Determine the [X, Y] coordinate at the center of the cell enclosing the given text.  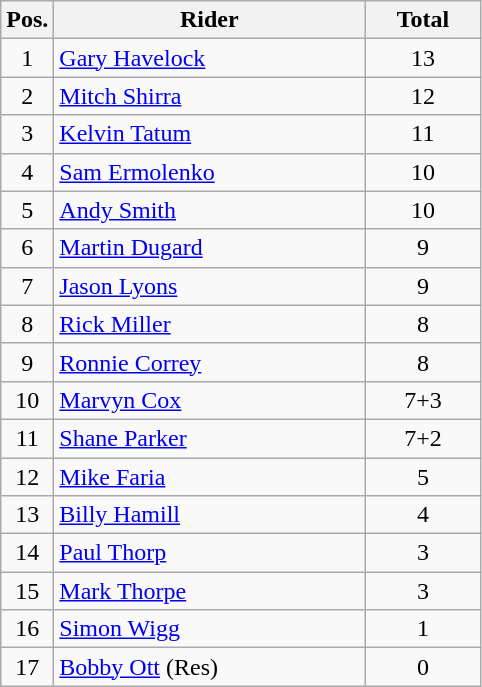
Shane Parker [210, 438]
Sam Ermolenko [210, 172]
17 [28, 667]
15 [28, 591]
Mike Faria [210, 477]
0 [423, 667]
7+3 [423, 400]
Bobby Ott (Res) [210, 667]
Mark Thorpe [210, 591]
Martin Dugard [210, 248]
16 [28, 629]
6 [28, 248]
Marvyn Cox [210, 400]
Mitch Shirra [210, 96]
Total [423, 20]
Andy Smith [210, 210]
7+2 [423, 438]
2 [28, 96]
Billy Hamill [210, 515]
Rick Miller [210, 324]
14 [28, 553]
Kelvin Tatum [210, 134]
Simon Wigg [210, 629]
Ronnie Correy [210, 362]
Pos. [28, 20]
7 [28, 286]
Rider [210, 20]
Paul Thorp [210, 553]
Jason Lyons [210, 286]
Gary Havelock [210, 58]
